Scan for the cell matching the given text and deliver its [x, y] coordinate at center. 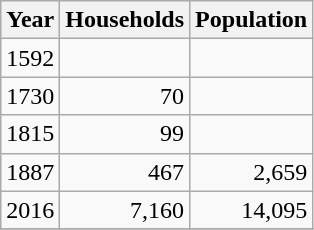
Population [252, 20]
2016 [30, 210]
1815 [30, 134]
Year [30, 20]
70 [125, 96]
7,160 [125, 210]
Households [125, 20]
2,659 [252, 172]
99 [125, 134]
1887 [30, 172]
1592 [30, 58]
1730 [30, 96]
467 [125, 172]
14,095 [252, 210]
